Locate the cell with the specified text and output its [X, Y] center coordinate. 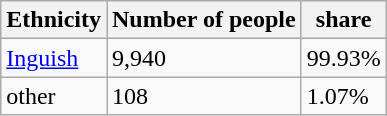
1.07% [344, 96]
108 [204, 96]
other [54, 96]
share [344, 20]
Inguish [54, 58]
99.93% [344, 58]
Number of people [204, 20]
9,940 [204, 58]
Ethnicity [54, 20]
